Extract the [x, y] coordinate from the center of the cell holding the provided text.  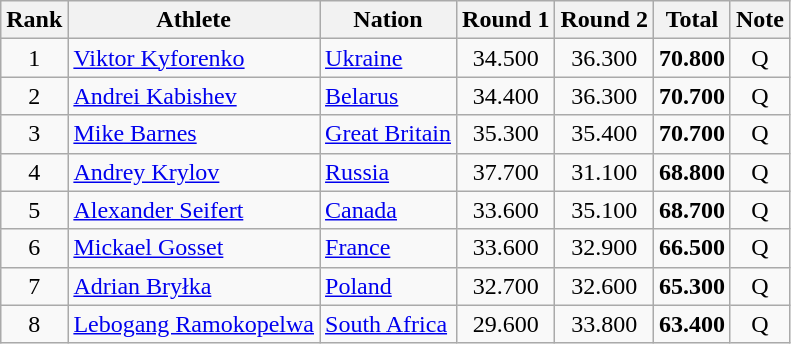
29.600 [506, 324]
6 [34, 248]
Great Britain [388, 134]
70.800 [692, 58]
32.700 [506, 286]
Russia [388, 172]
Belarus [388, 96]
Rank [34, 20]
1 [34, 58]
Note [760, 20]
Total [692, 20]
35.400 [604, 134]
7 [34, 286]
Athlete [194, 20]
South Africa [388, 324]
5 [34, 210]
33.800 [604, 324]
35.100 [604, 210]
Mike Barnes [194, 134]
32.600 [604, 286]
Nation [388, 20]
Alexander Seifert [194, 210]
32.900 [604, 248]
2 [34, 96]
31.100 [604, 172]
3 [34, 134]
65.300 [692, 286]
4 [34, 172]
35.300 [506, 134]
37.700 [506, 172]
Adrian Bryłka [194, 286]
Viktor Kyforenko [194, 58]
34.500 [506, 58]
Round 1 [506, 20]
Mickael Gosset [194, 248]
8 [34, 324]
68.700 [692, 210]
68.800 [692, 172]
Lebogang Ramokopelwa [194, 324]
Andrei Kabishev [194, 96]
66.500 [692, 248]
Andrey Krylov [194, 172]
Ukraine [388, 58]
63.400 [692, 324]
34.400 [506, 96]
Canada [388, 210]
France [388, 248]
Round 2 [604, 20]
Poland [388, 286]
